Output the [X, Y] coordinate of the center of the cell containing the given text.  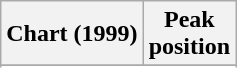
Peakposition [189, 34]
Chart (1999) [72, 34]
